Provide the [X, Y] coordinate of the cell's center where the given text is located.  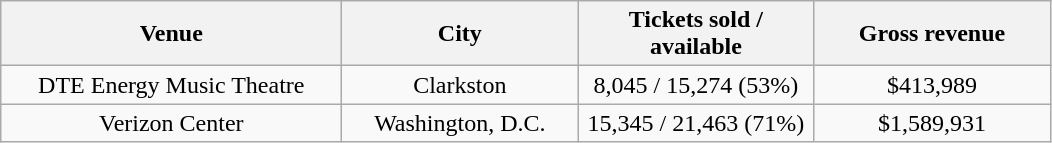
$1,589,931 [932, 123]
Gross revenue [932, 34]
Verizon Center [172, 123]
15,345 / 21,463 (71%) [696, 123]
Venue [172, 34]
DTE Energy Music Theatre [172, 85]
City [460, 34]
Tickets sold / available [696, 34]
Washington, D.C. [460, 123]
8,045 / 15,274 (53%) [696, 85]
$413,989 [932, 85]
Clarkston [460, 85]
